From the cell containing the given text, extract its center point as (x, y) coordinate. 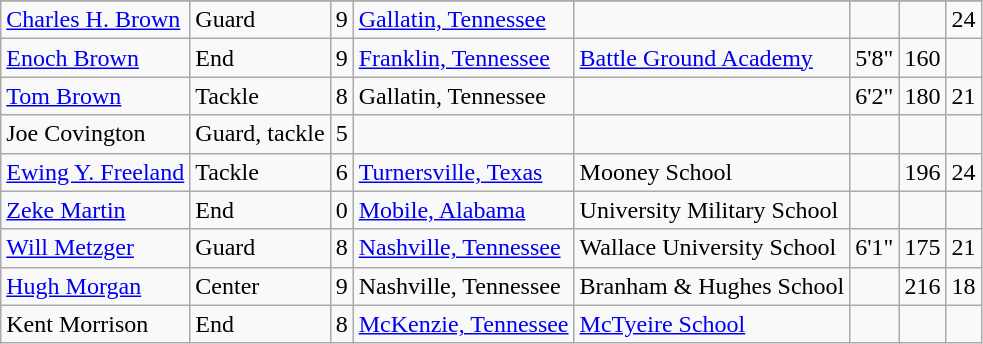
Joe Covington (96, 134)
6'1" (874, 248)
180 (922, 96)
Ewing Y. Freeland (96, 172)
Turnersville, Texas (464, 172)
Guard, tackle (260, 134)
Charles H. Brown (96, 20)
Hugh Morgan (96, 286)
University Military School (712, 210)
Franklin, Tennessee (464, 58)
Mobile, Alabama (464, 210)
Will Metzger (96, 248)
McTyeire School (712, 324)
Center (260, 286)
Branham & Hughes School (712, 286)
196 (922, 172)
Tom Brown (96, 96)
Wallace University School (712, 248)
5'8" (874, 58)
Battle Ground Academy (712, 58)
0 (342, 210)
Enoch Brown (96, 58)
Zeke Martin (96, 210)
175 (922, 248)
Mooney School (712, 172)
6'2" (874, 96)
18 (964, 286)
160 (922, 58)
McKenzie, Tennessee (464, 324)
6 (342, 172)
Kent Morrison (96, 324)
5 (342, 134)
216 (922, 286)
